Extract the (x, y) coordinate from the center of the cell holding the provided text.  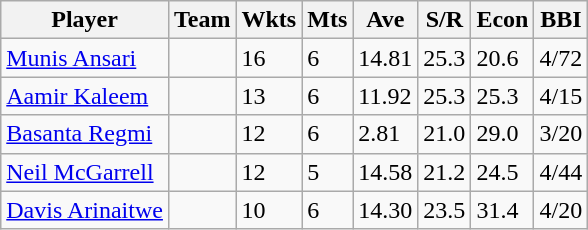
Aamir Kaleem (85, 96)
31.4 (502, 210)
14.30 (386, 210)
5 (328, 172)
2.81 (386, 134)
20.6 (502, 58)
10 (269, 210)
4/72 (561, 58)
23.5 (444, 210)
14.58 (386, 172)
BBI (561, 20)
29.0 (502, 134)
14.81 (386, 58)
11.92 (386, 96)
21.0 (444, 134)
4/20 (561, 210)
Basanta Regmi (85, 134)
3/20 (561, 134)
Mts (328, 20)
Ave (386, 20)
Neil McGarrell (85, 172)
Player (85, 20)
S/R (444, 20)
Wkts (269, 20)
4/44 (561, 172)
16 (269, 58)
Econ (502, 20)
Team (202, 20)
13 (269, 96)
Munis Ansari (85, 58)
Davis Arinaitwe (85, 210)
4/15 (561, 96)
24.5 (502, 172)
21.2 (444, 172)
